Locate the cell with the specified text and output its (x, y) center coordinate. 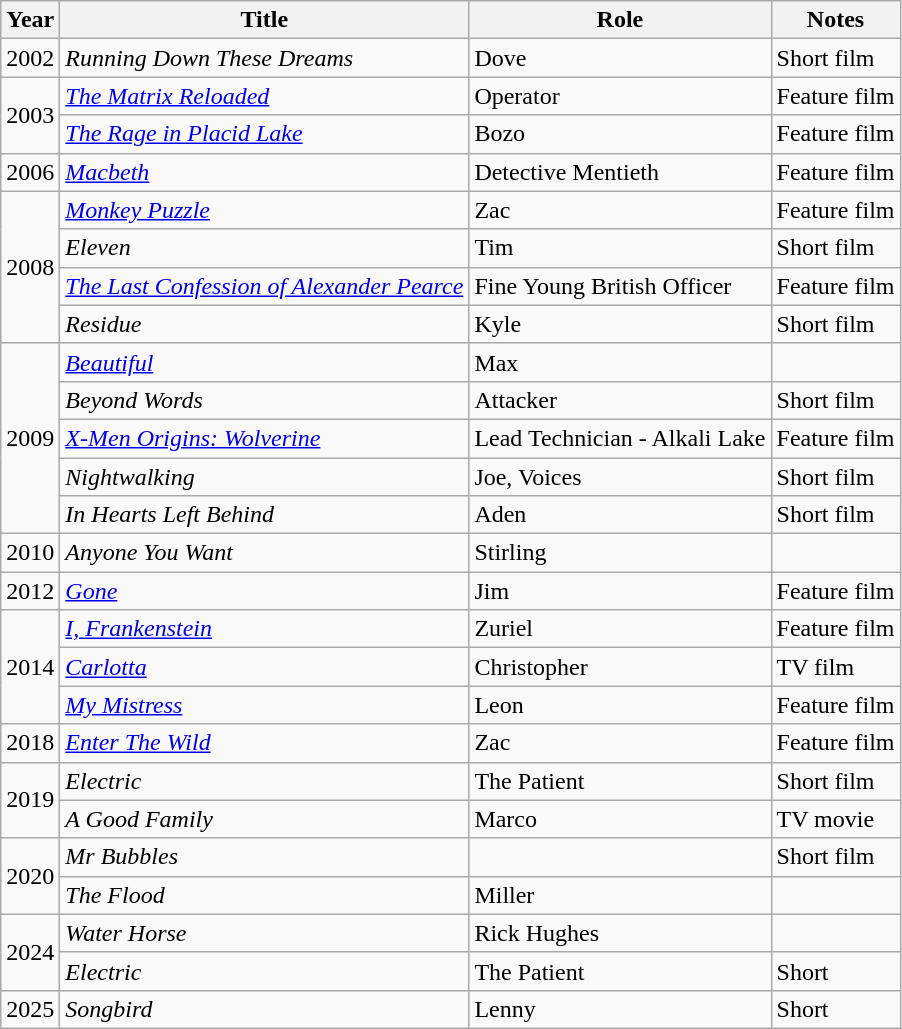
Water Horse (264, 933)
The Flood (264, 895)
2006 (30, 172)
Title (264, 20)
2020 (30, 876)
Enter The Wild (264, 743)
Zuriel (620, 629)
Gone (264, 591)
Running Down These Dreams (264, 58)
2014 (30, 667)
2002 (30, 58)
In Hearts Left Behind (264, 515)
TV film (836, 667)
Jim (620, 591)
Marco (620, 819)
Monkey Puzzle (264, 210)
Songbird (264, 1009)
A Good Family (264, 819)
2024 (30, 952)
Bozo (620, 134)
Fine Young British Officer (620, 286)
Macbeth (264, 172)
Kyle (620, 324)
Role (620, 20)
Eleven (264, 248)
Lead Technician - Alkali Lake (620, 438)
Year (30, 20)
2025 (30, 1009)
Miller (620, 895)
Stirling (620, 553)
Attacker (620, 400)
Rick Hughes (620, 933)
Operator (620, 96)
The Rage in Placid Lake (264, 134)
Beautiful (264, 362)
I, Frankenstein (264, 629)
Tim (620, 248)
Detective Mentieth (620, 172)
2008 (30, 267)
Lenny (620, 1009)
Carlotta (264, 667)
My Mistress (264, 705)
Max (620, 362)
Mr Bubbles (264, 857)
Anyone You Want (264, 553)
Leon (620, 705)
Residue (264, 324)
2012 (30, 591)
The Matrix Reloaded (264, 96)
2010 (30, 553)
2018 (30, 743)
2019 (30, 800)
X-Men Origins: Wolverine (264, 438)
Dove (620, 58)
2003 (30, 115)
Nightwalking (264, 477)
Notes (836, 20)
TV movie (836, 819)
Beyond Words (264, 400)
The Last Confession of Alexander Pearce (264, 286)
2009 (30, 438)
Christopher (620, 667)
Joe, Voices (620, 477)
Aden (620, 515)
